Extract the [x, y] coordinate from the center of the cell holding the provided text.  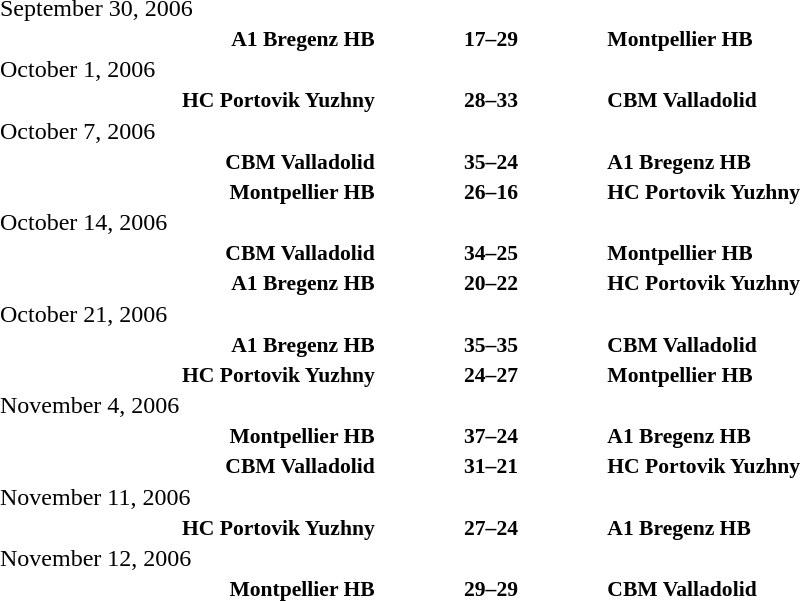
31–21 [492, 466]
17–29 [492, 38]
20–22 [492, 283]
35–35 [492, 344]
26–16 [492, 192]
28–33 [492, 100]
37–24 [492, 436]
34–25 [492, 253]
27–24 [492, 528]
24–27 [492, 374]
35–24 [492, 162]
